Detect which cell encompasses the target text, then output its (X, Y) center coordinate. 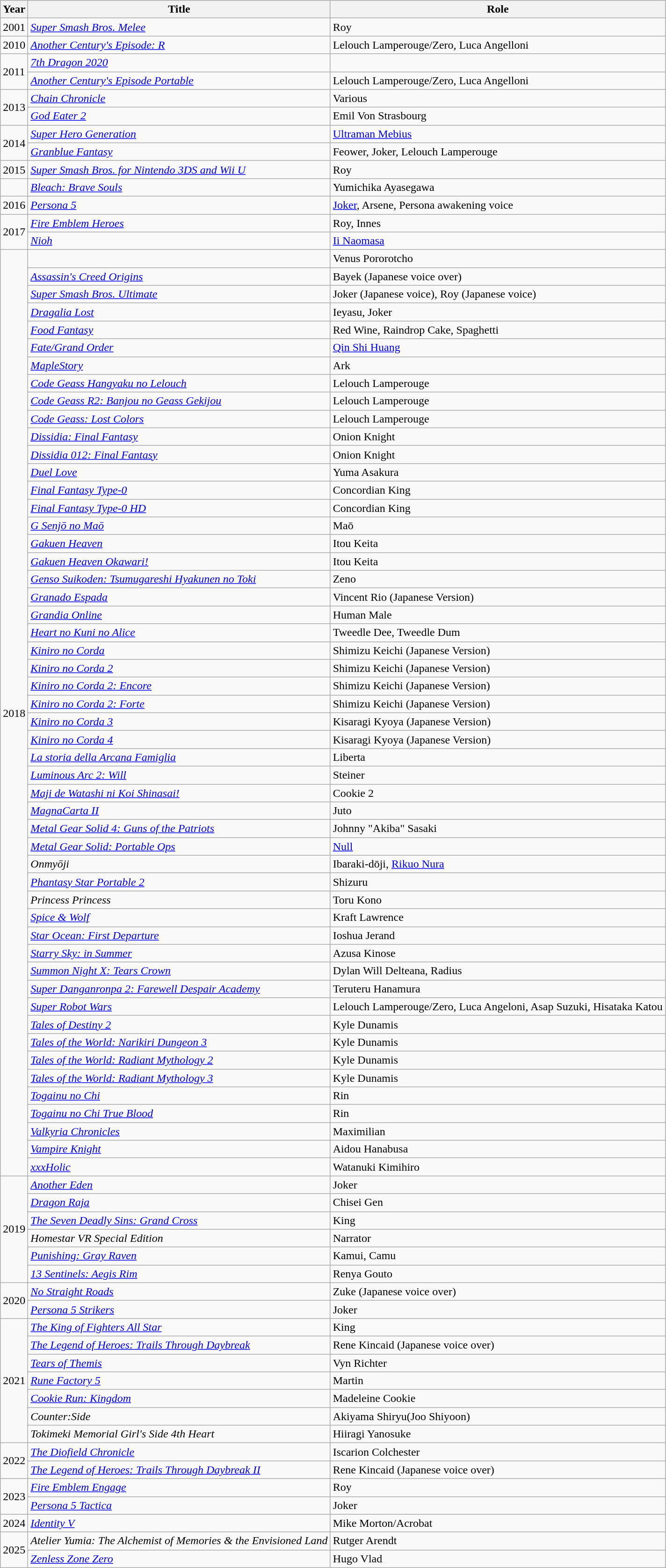
Super Robot Wars (179, 1006)
Counter:Side (179, 1416)
Yumichika Ayasegawa (498, 187)
Dragon Raja (179, 1203)
Joker, Arsene, Persona awakening voice (498, 205)
Heart no Kuni no Alice (179, 633)
Narrator (498, 1238)
Bleach: Brave Souls (179, 187)
Tales of the World: Narikiri Dungeon 3 (179, 1042)
2015 (14, 169)
Lelouch Lamperouge/Zero, Luca Angeloni, Asap Suzuki, Hisataka Katou (498, 1006)
Punishing: Gray Raven (179, 1256)
Tweedle Dee, Tweedle Dum (498, 633)
Nioh (179, 241)
Fire Emblem Engage (179, 1488)
Hugo Vlad (498, 1559)
Tales of the World: Radiant Mythology 3 (179, 1078)
The Legend of Heroes: Trails Through Daybreak II (179, 1470)
Cookie 2 (498, 793)
2023 (14, 1496)
2011 (14, 72)
Vyn Richter (498, 1363)
Emil Von Strasbourg (498, 116)
2019 (14, 1229)
2022 (14, 1461)
The King of Fighters All Star (179, 1327)
Dylan Will Delteana, Radius (498, 971)
Super Smash Bros. for Nintendo 3DS and Wii U (179, 169)
Assassin's Creed Origins (179, 277)
Feower, Joker, Lelouch Lamperouge (498, 152)
Persona 5 Tactica (179, 1505)
Maji de Watashi ni Koi Shinasai! (179, 793)
Duel Love (179, 472)
2001 (14, 27)
2020 (14, 1300)
Homestar VR Special Edition (179, 1238)
Year (14, 9)
Code Geass R2: Banjou no Geass Gekijou (179, 401)
Another Century's Episode: R (179, 45)
Human Male (498, 615)
Maō (498, 526)
Iscarion Colchester (498, 1452)
Grandia Online (179, 615)
Ultraman Mebius (498, 134)
Fire Emblem Heroes (179, 223)
Food Fantasy (179, 330)
Super Danganronpa 2: Farewell Despair Academy (179, 989)
G Senjō no Maō (179, 526)
Hiiragi Yanosuke (498, 1434)
Fate/Grand Order (179, 348)
Juto (498, 811)
Dissidia 012: Final Fantasy (179, 454)
Super Smash Bros. Melee (179, 27)
Renya Gouto (498, 1274)
Toru Kono (498, 900)
Zenless Zone Zero (179, 1559)
Princess Princess (179, 900)
Teruteru Hanamura (498, 989)
Final Fantasy Type-0 HD (179, 508)
Mike Morton/Acrobat (498, 1523)
Vincent Rio (Japanese Version) (498, 597)
Final Fantasy Type-0 (179, 490)
Dragalia Lost (179, 312)
2016 (14, 205)
Another Century's Episode Portable (179, 80)
Spice & Wolf (179, 918)
Tears of Themis (179, 1363)
Qin Shi Huang (498, 348)
Code Geass Hangyaku no Lelouch (179, 383)
Starry Sky: in Summer (179, 953)
Onmyōji (179, 864)
Tales of the World: Radiant Mythology 2 (179, 1060)
Role (498, 9)
Kraft Lawrence (498, 918)
Ii Naomasa (498, 241)
Super Smash Bros. Ultimate (179, 294)
Shizuru (498, 882)
Rutger Arendt (498, 1541)
Akiyama Shiryu(Joo Shiyoon) (498, 1416)
Star Ocean: First Departure (179, 935)
Dissidia: Final Fantasy (179, 437)
Togainu no Chi (179, 1096)
Chisei Gen (498, 1203)
Persona 5 (179, 205)
Madeleine Cookie (498, 1399)
Vampire Knight (179, 1149)
Luminous Arc 2: Will (179, 775)
7th Dragon 2020 (179, 63)
Ieyasu, Joker (498, 312)
Cookie Run: Kingdom (179, 1399)
Joker (Japanese voice), Roy (Japanese voice) (498, 294)
xxxHolic (179, 1167)
Liberta (498, 757)
Code Geass: Lost Colors (179, 419)
MagnaCarta II (179, 811)
2018 (14, 713)
Kiniro no Corda 3 (179, 722)
Kiniro no Corda 4 (179, 739)
Azusa Kinose (498, 953)
Watanuki Kimihiro (498, 1167)
Chain Chronicle (179, 98)
Togainu no Chi True Blood (179, 1114)
2013 (14, 107)
Granblue Fantasy (179, 152)
The Seven Deadly Sins: Grand Cross (179, 1220)
Identity V (179, 1523)
Maximilian (498, 1131)
2021 (14, 1380)
Title (179, 9)
Zeno (498, 579)
Summon Night X: Tears Crown (179, 971)
Gakuen Heaven Okawari! (179, 562)
Tales of Destiny 2 (179, 1024)
Valkyria Chronicles (179, 1131)
Red Wine, Raindrop Cake, Spaghetti (498, 330)
Johnny "Akiba" Sasaki (498, 829)
Ark (498, 365)
Steiner (498, 775)
Null (498, 846)
Various (498, 98)
Genso Suikoden: Tsumugareshi Hyakunen no Toki (179, 579)
Venus Pororotcho (498, 259)
Super Hero Generation (179, 134)
2010 (14, 45)
The Diofield Chronicle (179, 1452)
13 Sentinels: Aegis Rim (179, 1274)
Phantasy Star Portable 2 (179, 882)
Rune Factory 5 (179, 1381)
Metal Gear Solid: Portable Ops (179, 846)
Ioshua Jerand (498, 935)
Tokimeki Memorial Girl's Side 4th Heart (179, 1434)
God Eater 2 (179, 116)
Another Eden (179, 1185)
2025 (14, 1550)
Persona 5 Strikers (179, 1309)
Yuma Asakura (498, 472)
Kiniro no Corda 2: Forte (179, 704)
Granado Espada (179, 597)
Gakuen Heaven (179, 544)
Roy, Innes (498, 223)
Aidou Hanabusa (498, 1149)
Zuke (Japanese voice over) (498, 1291)
Metal Gear Solid 4: Guns of the Patriots (179, 829)
Kiniro no Corda 2 (179, 668)
Martin (498, 1381)
MapleStory (179, 365)
Kamui, Camu (498, 1256)
No Straight Roads (179, 1291)
Bayek (Japanese voice over) (498, 277)
Kiniro no Corda (179, 650)
2017 (14, 232)
The Legend of Heroes: Trails Through Daybreak (179, 1345)
La storia della Arcana Famiglia (179, 757)
Ibaraki-dōji, Rikuo Nura (498, 864)
2014 (14, 143)
2024 (14, 1523)
Kiniro no Corda 2: Encore (179, 686)
Atelier Yumia: The Alchemist of Memories & the Envisioned Land (179, 1541)
